Pinpoint the cell where the given text exists, returning its [x, y] midpoint coordinate. 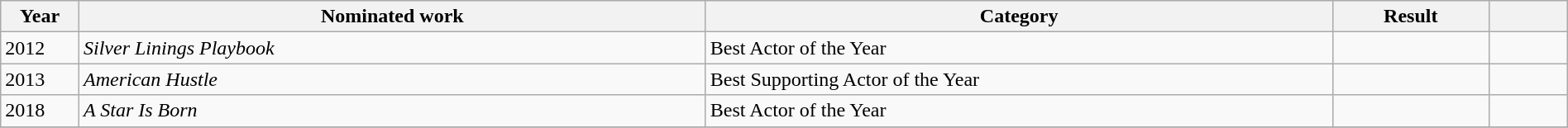
Best Supporting Actor of the Year [1019, 79]
Silver Linings Playbook [392, 48]
2012 [40, 48]
Nominated work [392, 17]
2013 [40, 79]
Year [40, 17]
Category [1019, 17]
American Hustle [392, 79]
2018 [40, 111]
Result [1411, 17]
A Star Is Born [392, 111]
